Find where the given text appears and provide that cell's center as (x, y) coordinate. 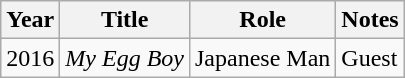
Title (125, 20)
Role (262, 20)
Year (30, 20)
Guest (370, 58)
2016 (30, 58)
My Egg Boy (125, 58)
Japanese Man (262, 58)
Notes (370, 20)
